Output the [X, Y] coordinate of the center of the cell containing the given text.  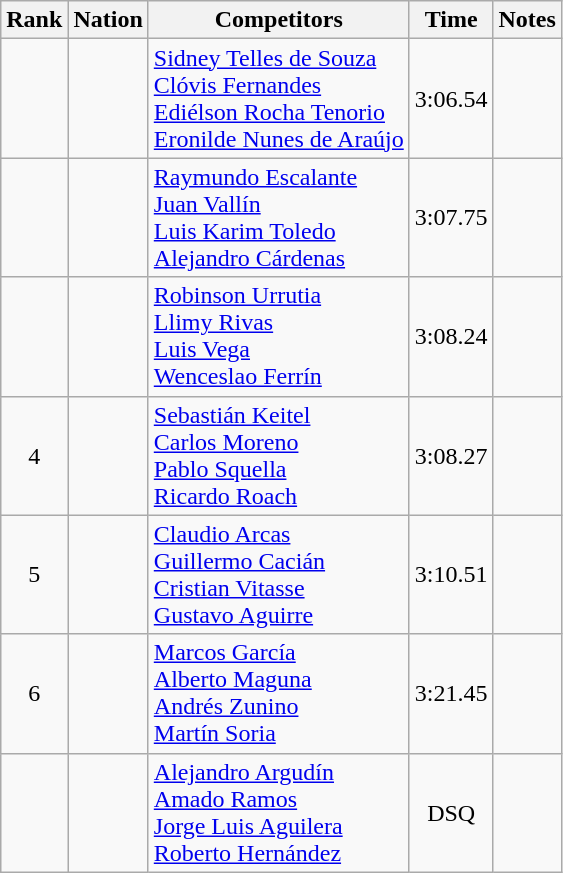
Competitors [278, 20]
Nation [108, 20]
Sidney Telles de SouzaClóvis FernandesEdiélson Rocha TenorioEronilde Nunes de Araújo [278, 98]
Marcos GarcíaAlberto MagunaAndrés ZuninoMartín Soria [278, 694]
6 [34, 694]
Time [451, 20]
3:21.45 [451, 694]
3:10.51 [451, 574]
4 [34, 456]
5 [34, 574]
3:08.27 [451, 456]
3:08.24 [451, 336]
3:07.75 [451, 218]
Notes [527, 20]
Raymundo EscalanteJuan VallínLuis Karim ToledoAlejandro Cárdenas [278, 218]
Robinson UrrutiaLlimy RivasLuis VegaWenceslao Ferrín [278, 336]
Sebastián KeitelCarlos MorenoPablo SquellaRicardo Roach [278, 456]
DSQ [451, 812]
Alejandro ArgudínAmado RamosJorge Luis AguileraRoberto Hernández [278, 812]
Claudio ArcasGuillermo CaciánCristian VitasseGustavo Aguirre [278, 574]
3:06.54 [451, 98]
Rank [34, 20]
